Detect which cell encompasses the target text, then output its (x, y) center coordinate. 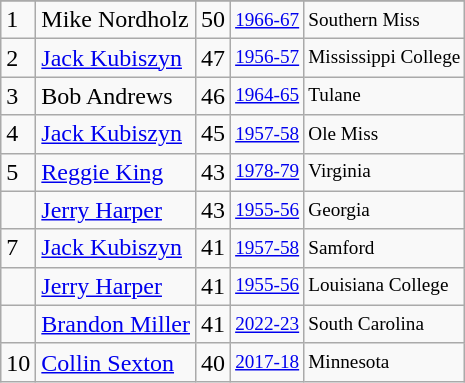
Southern Miss (384, 20)
10 (18, 362)
46 (214, 96)
1 (18, 20)
South Carolina (384, 324)
45 (214, 134)
7 (18, 248)
Tulane (384, 96)
Brandon Miller (116, 324)
1956-57 (268, 58)
3 (18, 96)
Virginia (384, 172)
5 (18, 172)
2 (18, 58)
Bob Andrews (116, 96)
1978-79 (268, 172)
Reggie King (116, 172)
50 (214, 20)
Collin Sexton (116, 362)
Louisiana College (384, 286)
Georgia (384, 210)
Minnesota (384, 362)
Ole Miss (384, 134)
Mississippi College (384, 58)
2017-18 (268, 362)
Mike Nordholz (116, 20)
2022-23 (268, 324)
Samford (384, 248)
1964-65 (268, 96)
47 (214, 58)
40 (214, 362)
4 (18, 134)
1966-67 (268, 20)
